Find where the given text appears and provide that cell's center as [x, y] coordinate. 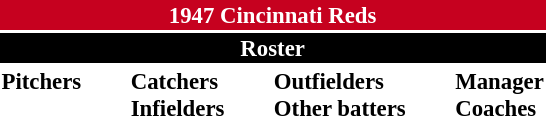
1947 Cincinnati Reds [272, 15]
Roster [272, 48]
